Detect which cell encompasses the target text, then output its (X, Y) center coordinate. 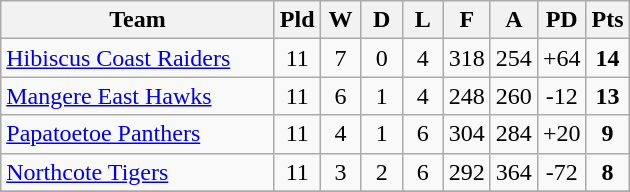
3 (340, 172)
292 (466, 172)
Northcote Tigers (138, 172)
260 (514, 96)
-12 (562, 96)
7 (340, 58)
Pld (297, 20)
364 (514, 172)
-72 (562, 172)
Hibiscus Coast Raiders (138, 58)
304 (466, 134)
Pts (608, 20)
9 (608, 134)
Team (138, 20)
PD (562, 20)
318 (466, 58)
A (514, 20)
13 (608, 96)
Papatoetoe Panthers (138, 134)
+20 (562, 134)
8 (608, 172)
Mangere East Hawks (138, 96)
W (340, 20)
284 (514, 134)
14 (608, 58)
2 (382, 172)
254 (514, 58)
+64 (562, 58)
0 (382, 58)
L (422, 20)
F (466, 20)
D (382, 20)
248 (466, 96)
